Return the [X, Y] coordinate for the center point of the cell that contains the specified text.  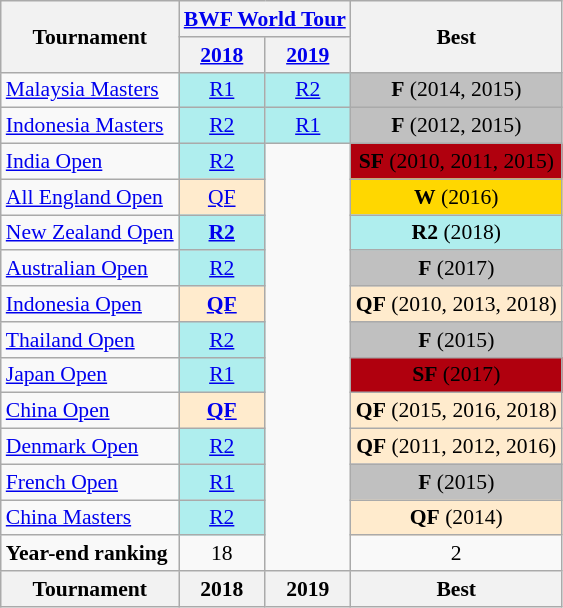
QF (2015, 2016, 2018) [456, 411]
18 [222, 554]
QF (2014) [456, 518]
Indonesia Open [90, 304]
Australian Open [90, 269]
QF (2011, 2012, 2016) [456, 447]
F (2014, 2015) [456, 90]
China Open [90, 411]
Malaysia Masters [90, 90]
China Masters [90, 518]
India Open [90, 162]
Thailand Open [90, 340]
French Open [90, 482]
Denmark Open [90, 447]
Indonesia Masters [90, 126]
BWF World Tour [265, 19]
2 [456, 554]
F (2012, 2015) [456, 126]
Year-end ranking [90, 554]
SF (2017) [456, 375]
QF (2010, 2013, 2018) [456, 304]
All England Open [90, 197]
W (2016) [456, 197]
SF (2010, 2011, 2015) [456, 162]
R2 (2018) [456, 233]
Japan Open [90, 375]
F (2017) [456, 269]
New Zealand Open [90, 233]
